Provide the [x, y] coordinate of the cell's center where the given text is located.  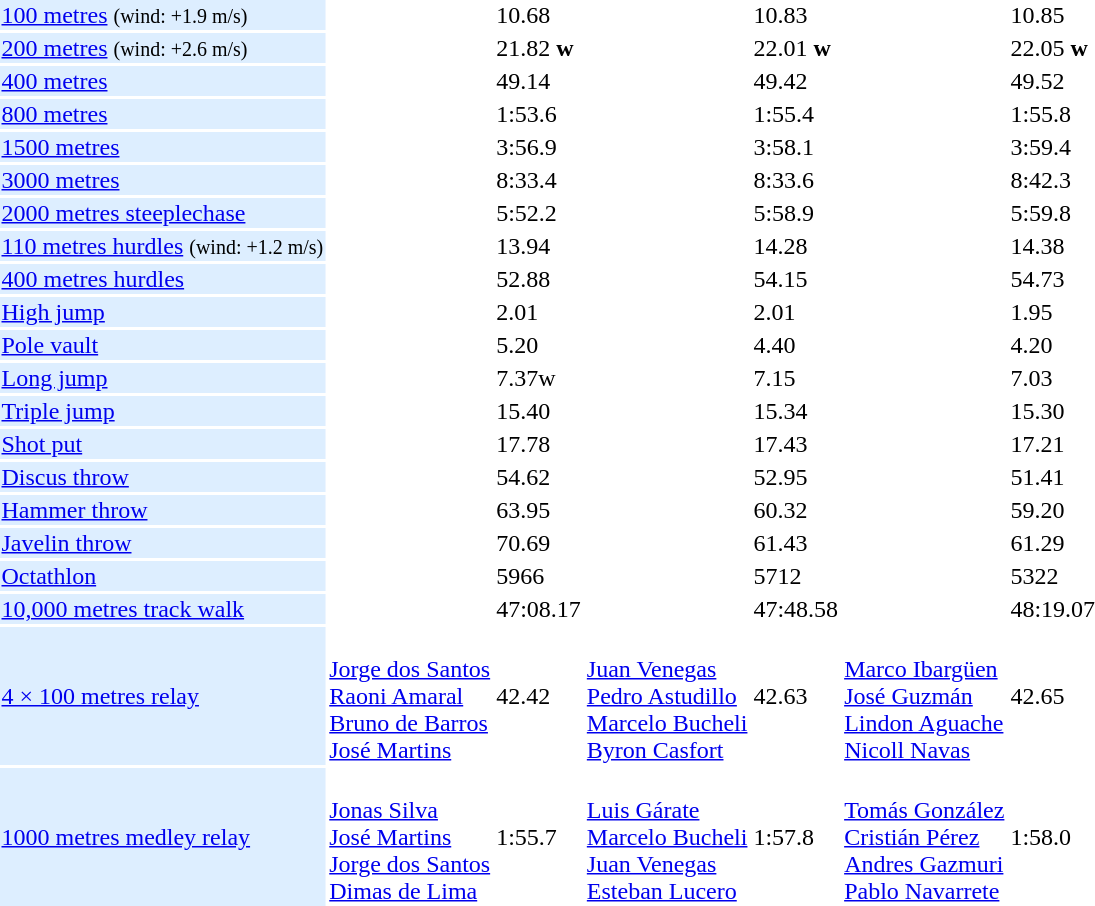
70.69 [539, 543]
17.78 [539, 444]
Octathlon [162, 576]
22.01 w [796, 48]
7.37w [539, 378]
42.63 [796, 696]
3:58.1 [796, 147]
400 metres hurdles [162, 279]
100 metres (wind: +1.9 m/s) [162, 15]
52.95 [796, 477]
1500 metres [162, 147]
Tomás González Cristián Pérez Andres Gazmuri Pablo Navarrete [924, 837]
7.15 [796, 378]
42.42 [539, 696]
54.15 [796, 279]
Pole vault [162, 345]
Javelin throw [162, 543]
High jump [162, 312]
17.43 [796, 444]
4.40 [796, 345]
110 metres hurdles (wind: +1.2 m/s) [162, 246]
5966 [539, 576]
61.43 [796, 543]
5:52.2 [539, 213]
5712 [796, 576]
21.82 w [539, 48]
Shot put [162, 444]
Jorge dos Santos Raoni Amaral Bruno de Barros José Martins [410, 696]
1:55.7 [539, 837]
10.68 [539, 15]
8:33.4 [539, 180]
2000 metres steeplechase [162, 213]
8:33.6 [796, 180]
400 metres [162, 81]
Long jump [162, 378]
10.83 [796, 15]
Luis Gárate Marcelo Bucheli Juan Venegas Esteban Lucero [667, 837]
15.40 [539, 411]
Discus throw [162, 477]
1:57.8 [796, 837]
Hammer throw [162, 510]
49.42 [796, 81]
Juan Venegas Pedro Astudillo Marcelo Bucheli Byron Casfort [667, 696]
Jonas Silva José Martins Jorge dos Santos Dimas de Lima [410, 837]
49.14 [539, 81]
200 metres (wind: +2.6 m/s) [162, 48]
63.95 [539, 510]
14.28 [796, 246]
10,000 metres track walk [162, 609]
1000 metres medley relay [162, 837]
47:48.58 [796, 609]
1:55.4 [796, 114]
Marco Ibargüen José Guzmán Lindon Aguache Nicoll Navas [924, 696]
13.94 [539, 246]
60.32 [796, 510]
4 × 100 metres relay [162, 696]
54.62 [539, 477]
5.20 [539, 345]
15.34 [796, 411]
Triple jump [162, 411]
1:53.6 [539, 114]
3:56.9 [539, 147]
3000 metres [162, 180]
52.88 [539, 279]
47:08.17 [539, 609]
5:58.9 [796, 213]
800 metres [162, 114]
